Pinpoint the cell where the given text exists, returning its [X, Y] midpoint coordinate. 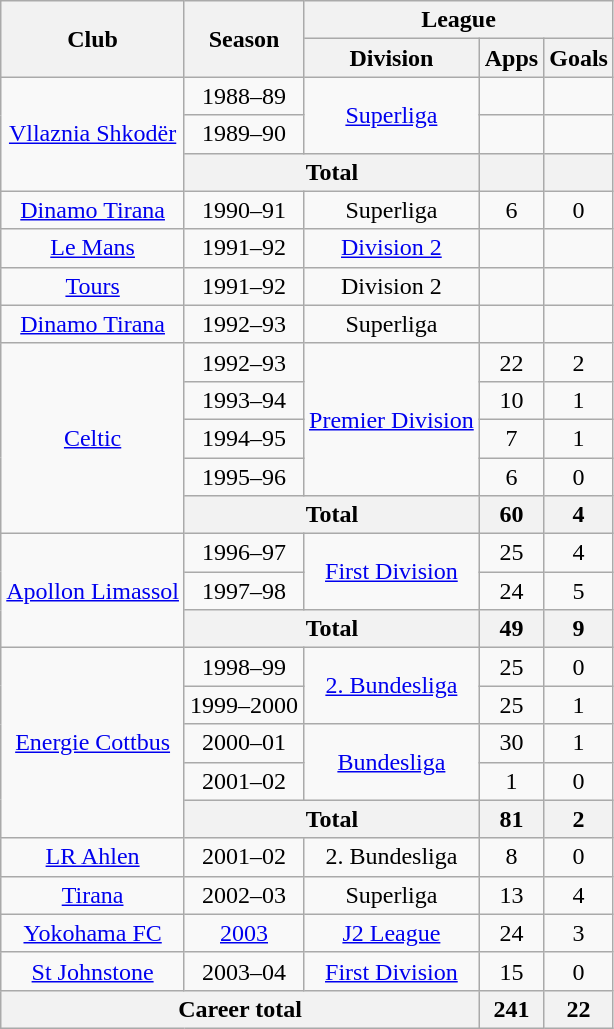
81 [511, 819]
1994–95 [244, 438]
Vllaznia Shkodër [93, 134]
1996–97 [244, 553]
Bundesliga [392, 762]
Division [392, 58]
7 [511, 438]
Goals [579, 58]
1993–94 [244, 400]
Club [93, 39]
Energie Cottbus [93, 743]
St Johnstone [93, 971]
5 [579, 591]
9 [579, 629]
3 [579, 933]
2002–03 [244, 895]
1995–96 [244, 477]
1990–91 [244, 210]
Apollon Limassol [93, 591]
Celtic [93, 438]
J2 League [392, 933]
8 [511, 857]
LR Ahlen [93, 857]
1997–98 [244, 591]
Le Mans [93, 248]
Yokohama FC [93, 933]
241 [511, 1009]
League [459, 20]
49 [511, 629]
Premier Division [392, 419]
2000–01 [244, 743]
60 [511, 515]
1999–2000 [244, 705]
13 [511, 895]
10 [511, 400]
1988–89 [244, 96]
30 [511, 743]
Tirana [93, 895]
Season [244, 39]
2003 [244, 933]
2003–04 [244, 971]
1989–90 [244, 134]
Tours [93, 286]
1998–99 [244, 667]
15 [511, 971]
Apps [511, 58]
Career total [240, 1009]
